Scan for the cell matching the given text and deliver its [X, Y] coordinate at center. 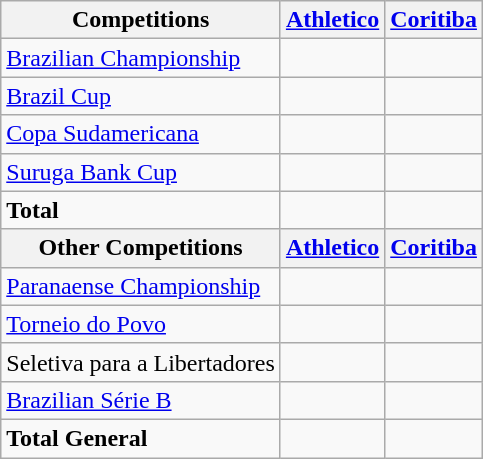
Brazilian Championship [141, 58]
Copa Sudamericana [141, 134]
Seletiva para a Libertadores [141, 362]
Suruga Bank Cup [141, 172]
Paranaense Championship [141, 286]
Total [141, 210]
Brazil Cup [141, 96]
Torneio do Povo [141, 324]
Brazilian Série B [141, 400]
Competitions [141, 20]
Total General [141, 438]
Other Competitions [141, 248]
